Search for the cell housing the specified text and yield its (x, y) center coordinate. 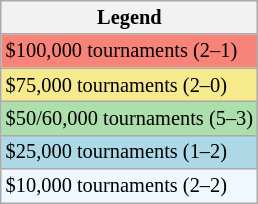
$100,000 tournaments (2–1) (130, 51)
Legend (130, 17)
$10,000 tournaments (2–2) (130, 186)
$50/60,000 tournaments (5–3) (130, 118)
$75,000 tournaments (2–0) (130, 85)
$25,000 tournaments (1–2) (130, 152)
